Pinpoint the cell where the given text exists, returning its [x, y] midpoint coordinate. 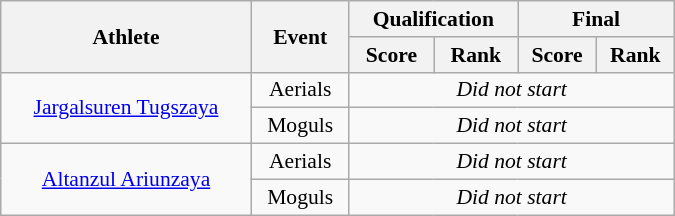
Altanzul Ariunzaya [126, 180]
Jargalsuren Tugszaya [126, 108]
Final [596, 19]
Qualification [434, 19]
Event [300, 36]
Athlete [126, 36]
